Locate the cell with the specified text and output its [x, y] center coordinate. 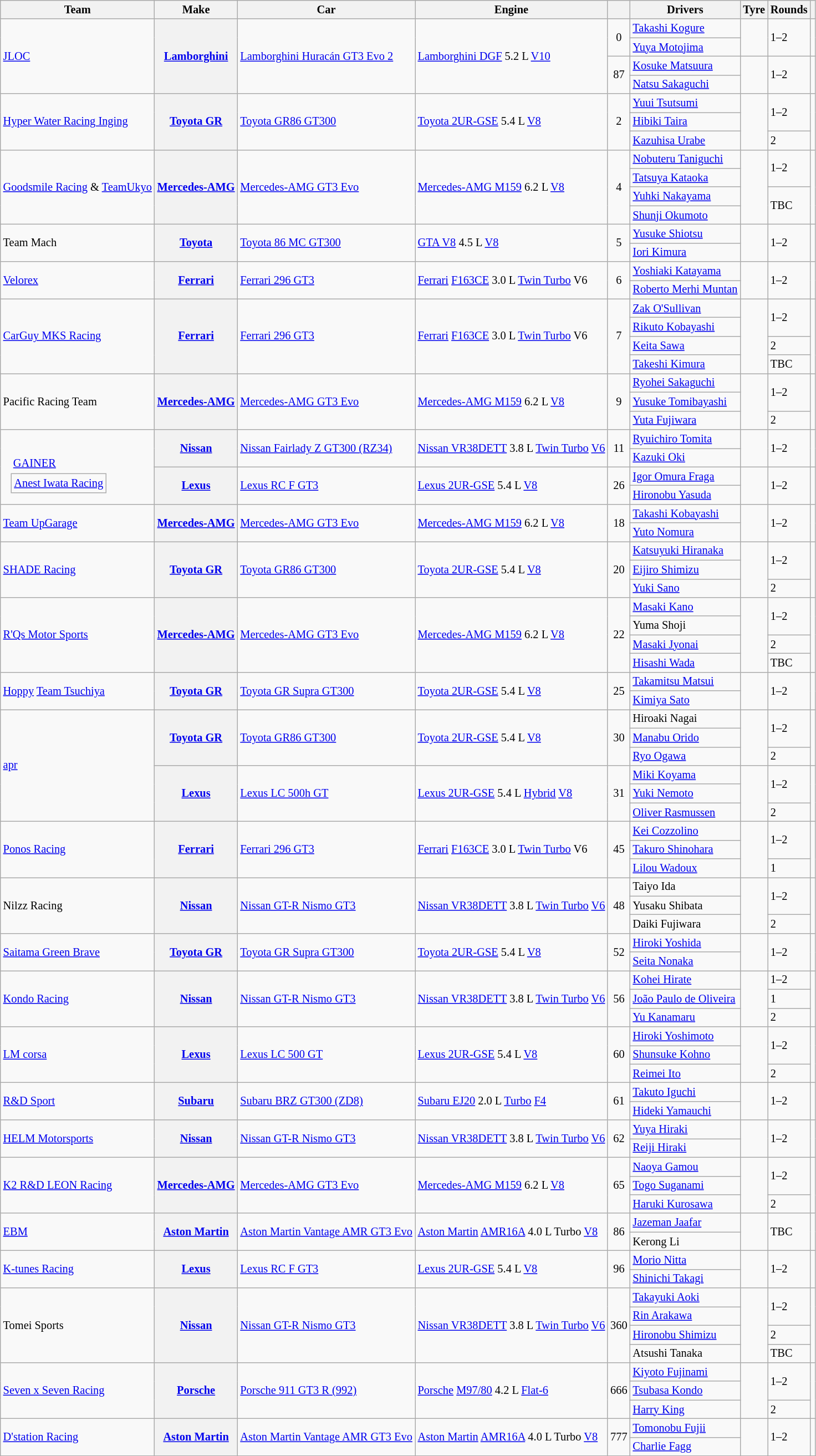
360 [619, 1325]
Yoshiaki Katayama [685, 271]
Lamborghini DGF 5.2 L V10 [512, 57]
CarGuy MKS Racing [78, 336]
EBM [78, 1232]
Tomonobu Fujii [685, 1428]
Katsuyuki Hiranaka [685, 551]
Natsu Sakaguchi [685, 84]
Nilzz Racing [78, 905]
Yuki Nemoto [685, 793]
Yuhki Nakayama [685, 196]
Make [196, 9]
Porsche 911 GT3 R (992) [326, 1391]
56 [619, 998]
apr [78, 765]
Roberto Merhi Muntan [685, 289]
Iori Kimura [685, 252]
Ryo Ogawa [685, 756]
Shinichi Takagi [685, 1279]
Hiroki Yoshida [685, 943]
Yusuke Tomibayashi [685, 401]
666 [619, 1391]
Charlie Fagg [685, 1447]
Manabu Orido [685, 737]
LM corsa [78, 1055]
Daiki Fujiwara [685, 924]
Takuro Shinohara [685, 849]
Morio Nitta [685, 1260]
7 [619, 336]
Team UpGarage [78, 522]
4 [619, 187]
Lamborghini [196, 57]
Toyota 86 MC GT300 [326, 243]
Porsche [196, 1391]
Hoppy Team Tsuchiya [78, 691]
D'station Racing [78, 1437]
Hiroaki Nagai [685, 719]
GAINER Anest Iwata Racing [78, 467]
K-tunes Racing [78, 1269]
Togo Suganami [685, 1185]
Takashi Kobayashi [685, 513]
Tyre [754, 9]
Tomei Sports [78, 1325]
SHADE Racing [78, 569]
Yusuke Shiotsu [685, 233]
Yuya Motojima [685, 47]
Subaru [196, 1101]
JLOC [78, 57]
Rounds [789, 9]
Kazuhisa Urabe [685, 140]
Ryuichiro Tomita [685, 439]
9 [619, 401]
30 [619, 737]
Hisashi Wada [685, 663]
Jazeman Jaafar [685, 1223]
Yuki Sano [685, 588]
Oliver Rasmussen [685, 812]
Shunji Okumoto [685, 215]
Zak O'Sullivan [685, 308]
Masaki Jyonai [685, 644]
Rikuto Kobayashi [685, 327]
Harry King [685, 1409]
Nissan Fairlady Z GT300 (RZ34) [326, 448]
Toyota [196, 243]
25 [619, 691]
Car [326, 9]
Lexus LC 500 GT [326, 1055]
Kerong Li [685, 1241]
Kohei Hirate [685, 980]
Tsubasa Kondo [685, 1391]
Goodsmile Racing & TeamUkyo [78, 187]
6 [619, 281]
Nobuteru Taniguchi [685, 159]
Team Mach [78, 243]
Lexus LC 500h GT [326, 793]
18 [619, 522]
Kazuki Oki [685, 457]
Igor Omura Fraga [685, 476]
Hibiki Taira [685, 121]
26 [619, 486]
Takayuki Aoki [685, 1297]
Hironobu Shimizu [685, 1335]
Keita Sawa [685, 345]
Miki Koyama [685, 775]
61 [619, 1101]
Pacific Racing Team [78, 401]
Takeshi Kimura [685, 364]
5 [619, 243]
R'Qs Motor Sports [78, 634]
48 [619, 905]
Yuta Fujiwara [685, 420]
Atsushi Tanaka [685, 1353]
HELM Motorsports [78, 1139]
Hideki Yamauchi [685, 1111]
0 [619, 38]
Seven x Seven Racing [78, 1391]
Ponos Racing [78, 849]
Ryohei Sakaguchi [685, 383]
62 [619, 1139]
Takamitsu Matsui [685, 681]
Tatsuya Kataoka [685, 177]
Yu Kanamaru [685, 1017]
Reimei Ito [685, 1073]
Yuto Nomura [685, 532]
GTA V8 4.5 L V8 [512, 243]
Takashi Kogure [685, 28]
Kosuke Matsuura [685, 65]
31 [619, 793]
Shunsuke Kohno [685, 1055]
R&D Sport [78, 1101]
Eijiro Shimizu [685, 569]
45 [619, 849]
Kondo Racing [78, 998]
Saitama Green Brave [78, 951]
Yuui Tsutsumi [685, 103]
Kimiya Sato [685, 700]
22 [619, 634]
777 [619, 1437]
Naoya Gamou [685, 1167]
Yuma Shoji [685, 625]
Lexus 2UR-GSE 5.4 L Hybrid V8 [512, 793]
Yuya Hiraki [685, 1129]
Yusaku Shibata [685, 905]
86 [619, 1232]
Hyper Water Racing Inging [78, 122]
11 [619, 448]
60 [619, 1055]
Taiyo Ida [685, 887]
96 [619, 1269]
Subaru BRZ GT300 (ZD8) [326, 1101]
Engine [512, 9]
65 [619, 1185]
Team [78, 9]
Anest Iwata Racing [59, 483]
GAINER [59, 463]
Subaru EJ20 2.0 L Turbo F4 [512, 1101]
Masaki Kano [685, 607]
Hiroki Yoshimoto [685, 1036]
Lamborghini Huracán GT3 Evo 2 [326, 57]
Seita Nonaka [685, 961]
Reiji Hiraki [685, 1148]
Kiyoto Fujinami [685, 1372]
K2 R&D LEON Racing [78, 1185]
20 [619, 569]
Takuto Iguchi [685, 1092]
Haruki Kurosawa [685, 1204]
52 [619, 951]
João Paulo de Oliveira [685, 999]
Drivers [685, 9]
Kei Cozzolino [685, 831]
87 [619, 74]
Lilou Wadoux [685, 868]
Velorex [78, 281]
Porsche M97/80 4.2 L Flat-6 [512, 1391]
Rin Arakawa [685, 1316]
Hironobu Yasuda [685, 495]
